Scan for the cell matching the given text and deliver its (x, y) coordinate at center. 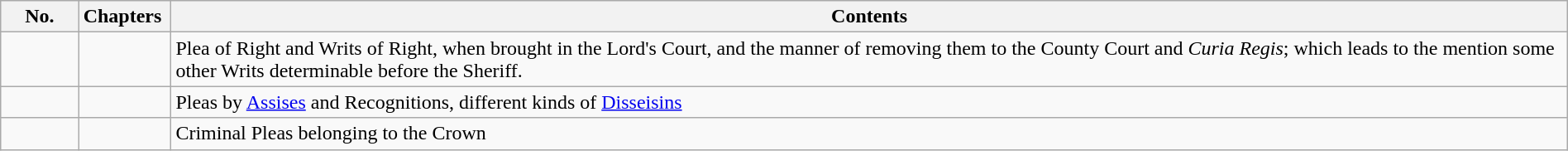
Contents (869, 17)
Pleas by Assises and Recognitions, different kinds of Disseisins (869, 102)
Criminal Pleas belonging to the Crown (869, 134)
Chapters (125, 17)
No. (40, 17)
